From the cell containing the given text, extract its center point as (X, Y) coordinate. 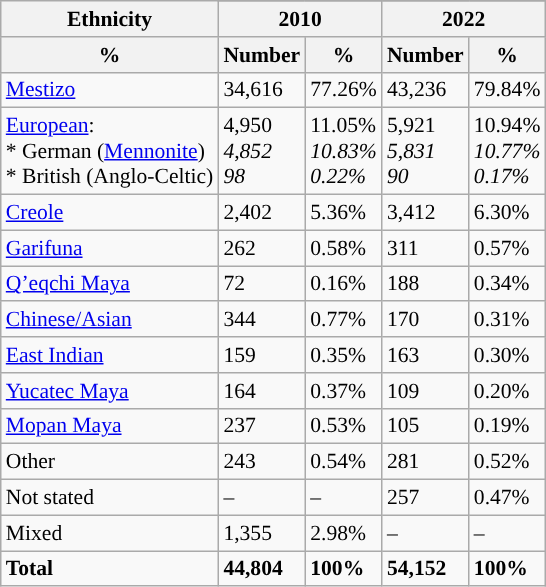
44,804 (262, 569)
0.53% (344, 426)
4,9504,85298 (262, 152)
1,355 (262, 533)
262 (262, 248)
0.54% (344, 462)
0.58% (344, 248)
0.35% (344, 355)
Yucatec Maya (110, 391)
3,412 (426, 213)
0.47% (508, 498)
0.34% (508, 284)
77.26% (344, 90)
Chinese/Asian (110, 320)
Qʼeqchi Maya (110, 284)
Ethnicity (110, 19)
159 (262, 355)
0.20% (508, 391)
170 (426, 320)
10.94%10.77%0.17% (508, 152)
Not stated (110, 498)
243 (262, 462)
0.37% (344, 391)
188 (426, 284)
2022 (464, 19)
6.30% (508, 213)
0.19% (508, 426)
2,402 (262, 213)
Total (110, 569)
34,616 (262, 90)
Mestizo (110, 90)
Other (110, 462)
237 (262, 426)
72 (262, 284)
European:* German (Mennonite)* British (Anglo-Celtic) (110, 152)
0.31% (508, 320)
11.05%10.83%0.22% (344, 152)
2010 (300, 19)
109 (426, 391)
0.52% (508, 462)
281 (426, 462)
54,152 (426, 569)
43,236 (426, 90)
Garifuna (110, 248)
257 (426, 498)
0.30% (508, 355)
East Indian (110, 355)
2.98% (344, 533)
5.36% (344, 213)
0.77% (344, 320)
Mixed (110, 533)
163 (426, 355)
Mopan Maya (110, 426)
164 (262, 391)
0.16% (344, 284)
5,9215,83190 (426, 152)
105 (426, 426)
Creole (110, 213)
79.84% (508, 90)
0.57% (508, 248)
311 (426, 248)
344 (262, 320)
